Return the (X, Y) coordinate for the center point of the cell that contains the specified text.  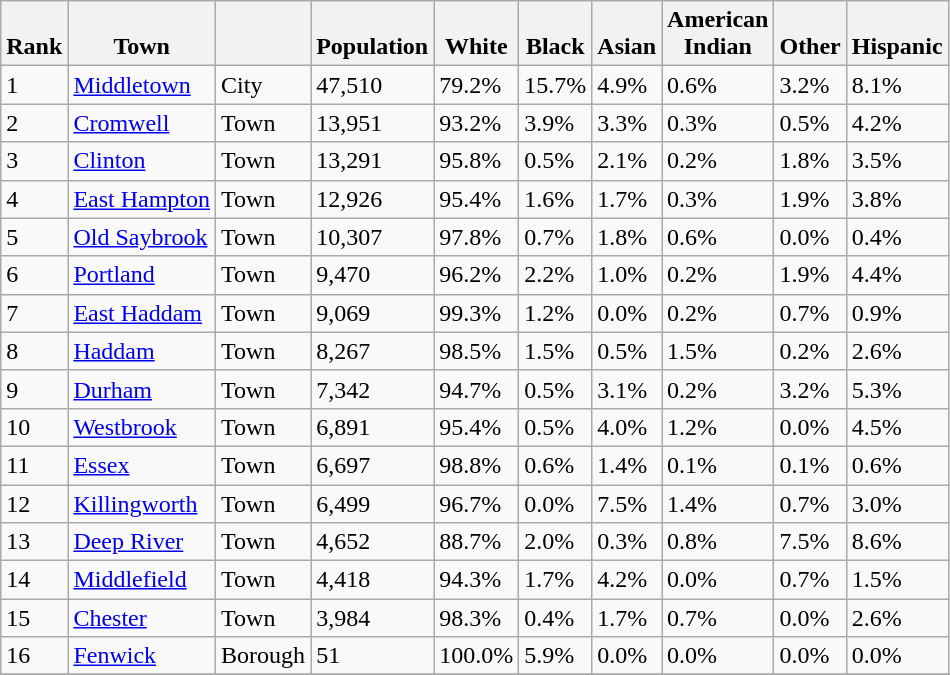
98.5% (476, 351)
8.1% (897, 85)
0.8% (718, 542)
Essex (142, 465)
5.3% (897, 389)
98.8% (476, 465)
12,926 (372, 199)
4.4% (897, 275)
3.9% (556, 123)
4.5% (897, 427)
2 (34, 123)
94.3% (476, 580)
Chester (142, 618)
94.7% (476, 389)
7 (34, 313)
6,499 (372, 503)
13,291 (372, 161)
Portland (142, 275)
3.3% (627, 123)
13 (34, 542)
4,652 (372, 542)
Killingworth (142, 503)
98.3% (476, 618)
99.3% (476, 313)
96.7% (476, 503)
11 (34, 465)
96.2% (476, 275)
Fenwick (142, 656)
1.0% (627, 275)
3 (34, 161)
16 (34, 656)
Rank (34, 34)
White (476, 34)
95.8% (476, 161)
51 (372, 656)
5.9% (556, 656)
9 (34, 389)
East Haddam (142, 313)
9,470 (372, 275)
10,307 (372, 237)
Westbrook (142, 427)
Haddam (142, 351)
9,069 (372, 313)
13,951 (372, 123)
4 (34, 199)
14 (34, 580)
Clinton (142, 161)
3.0% (897, 503)
6 (34, 275)
Durham (142, 389)
15.7% (556, 85)
Black (556, 34)
Population (372, 34)
6,891 (372, 427)
1.6% (556, 199)
0.9% (897, 313)
12 (34, 503)
100.0% (476, 656)
79.2% (476, 85)
4.0% (627, 427)
East Hampton (142, 199)
6,697 (372, 465)
Deep River (142, 542)
Old Saybrook (142, 237)
2.0% (556, 542)
Hispanic (897, 34)
5 (34, 237)
Middlefield (142, 580)
8,267 (372, 351)
15 (34, 618)
Borough (264, 656)
Asian (627, 34)
93.2% (476, 123)
Cromwell (142, 123)
3.1% (627, 389)
4.9% (627, 85)
3,984 (372, 618)
97.8% (476, 237)
88.7% (476, 542)
10 (34, 427)
Middletown (142, 85)
2.1% (627, 161)
AmericanIndian (718, 34)
8 (34, 351)
8.6% (897, 542)
2.2% (556, 275)
City (264, 85)
47,510 (372, 85)
1 (34, 85)
3.5% (897, 161)
4,418 (372, 580)
Other (810, 34)
7,342 (372, 389)
3.8% (897, 199)
